Return [x, y] of the center of cell containing provided text 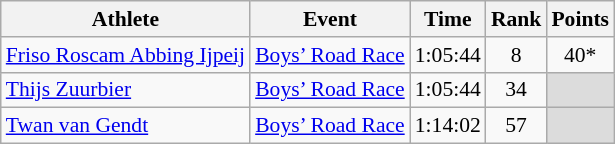
34 [516, 90]
Twan van Gendt [126, 126]
8 [516, 55]
Rank [516, 19]
57 [516, 126]
40* [580, 55]
Thijs Zuurbier [126, 90]
Athlete [126, 19]
1:14:02 [448, 126]
Points [580, 19]
Friso Roscam Abbing Ijpeij [126, 55]
Time [448, 19]
Event [330, 19]
